Return the [x, y] coordinate for the center point of the cell that contains the specified text.  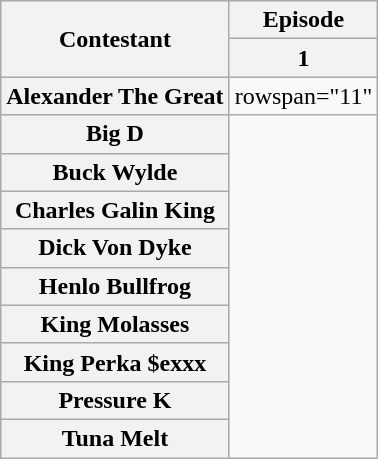
King Perka $exxx [115, 362]
rowspan="11" [304, 96]
Pressure K [115, 400]
Big D [115, 134]
King Molasses [115, 324]
Contestant [115, 39]
Tuna Melt [115, 438]
Buck Wylde [115, 172]
Charles Galin King [115, 210]
Dick Von Dyke [115, 248]
Henlo Bullfrog [115, 286]
Episode [304, 20]
1 [304, 58]
Alexander The Great [115, 96]
